Provide the (x, y) coordinate of the cell's center where the given text is located.  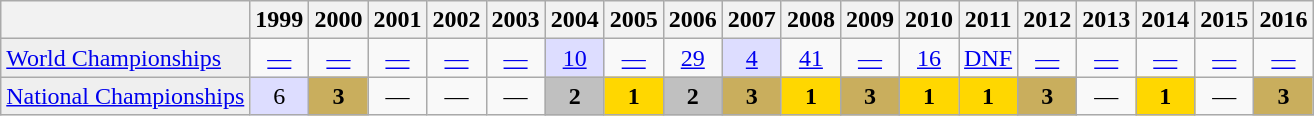
2007 (752, 20)
2013 (1106, 20)
2004 (574, 20)
2001 (398, 20)
1999 (280, 20)
16 (928, 58)
2009 (870, 20)
2008 (810, 20)
DNF (988, 58)
2002 (456, 20)
41 (810, 58)
4 (752, 58)
2005 (634, 20)
2014 (1166, 20)
2015 (1224, 20)
29 (692, 58)
2003 (516, 20)
World Championships (126, 58)
2011 (988, 20)
2010 (928, 20)
National Championships (126, 96)
2012 (1048, 20)
2016 (1284, 20)
2006 (692, 20)
6 (280, 96)
10 (574, 58)
2000 (338, 20)
